Locate the cell with the specified text and output its [x, y] center coordinate. 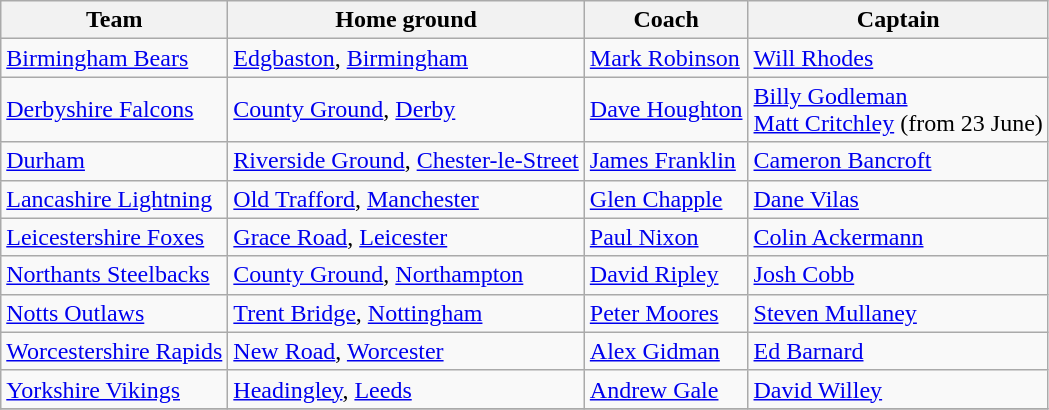
Grace Road, Leicester [406, 237]
County Ground, Derby [406, 110]
Derbyshire Falcons [114, 110]
Headingley, Leeds [406, 389]
Durham [114, 161]
Notts Outlaws [114, 313]
Captain [898, 20]
Dane Vilas [898, 199]
Paul Nixon [666, 237]
Lancashire Lightning [114, 199]
Edgbaston, Birmingham [406, 58]
Home ground [406, 20]
Mark Robinson [666, 58]
Alex Gidman [666, 351]
Cameron Bancroft [898, 161]
Team [114, 20]
Dave Houghton [666, 110]
Peter Moores [666, 313]
David Willey [898, 389]
Trent Bridge, Nottingham [406, 313]
David Ripley [666, 275]
Leicestershire Foxes [114, 237]
County Ground, Northampton [406, 275]
James Franklin [666, 161]
Steven Mullaney [898, 313]
Northants Steelbacks [114, 275]
Coach [666, 20]
Old Trafford, Manchester [406, 199]
Will Rhodes [898, 58]
Riverside Ground, Chester-le-Street [406, 161]
Andrew Gale [666, 389]
Birmingham Bears [114, 58]
Glen Chapple [666, 199]
Yorkshire Vikings [114, 389]
Billy Godleman Matt Critchley (from 23 June) [898, 110]
Worcestershire Rapids [114, 351]
Ed Barnard [898, 351]
Josh Cobb [898, 275]
New Road, Worcester [406, 351]
Colin Ackermann [898, 237]
